Search for the cell housing the specified text and yield its (x, y) center coordinate. 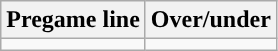
Over/under (210, 20)
Pregame line (74, 20)
